Provide the (x, y) coordinate of the cell's center where the given text is located.  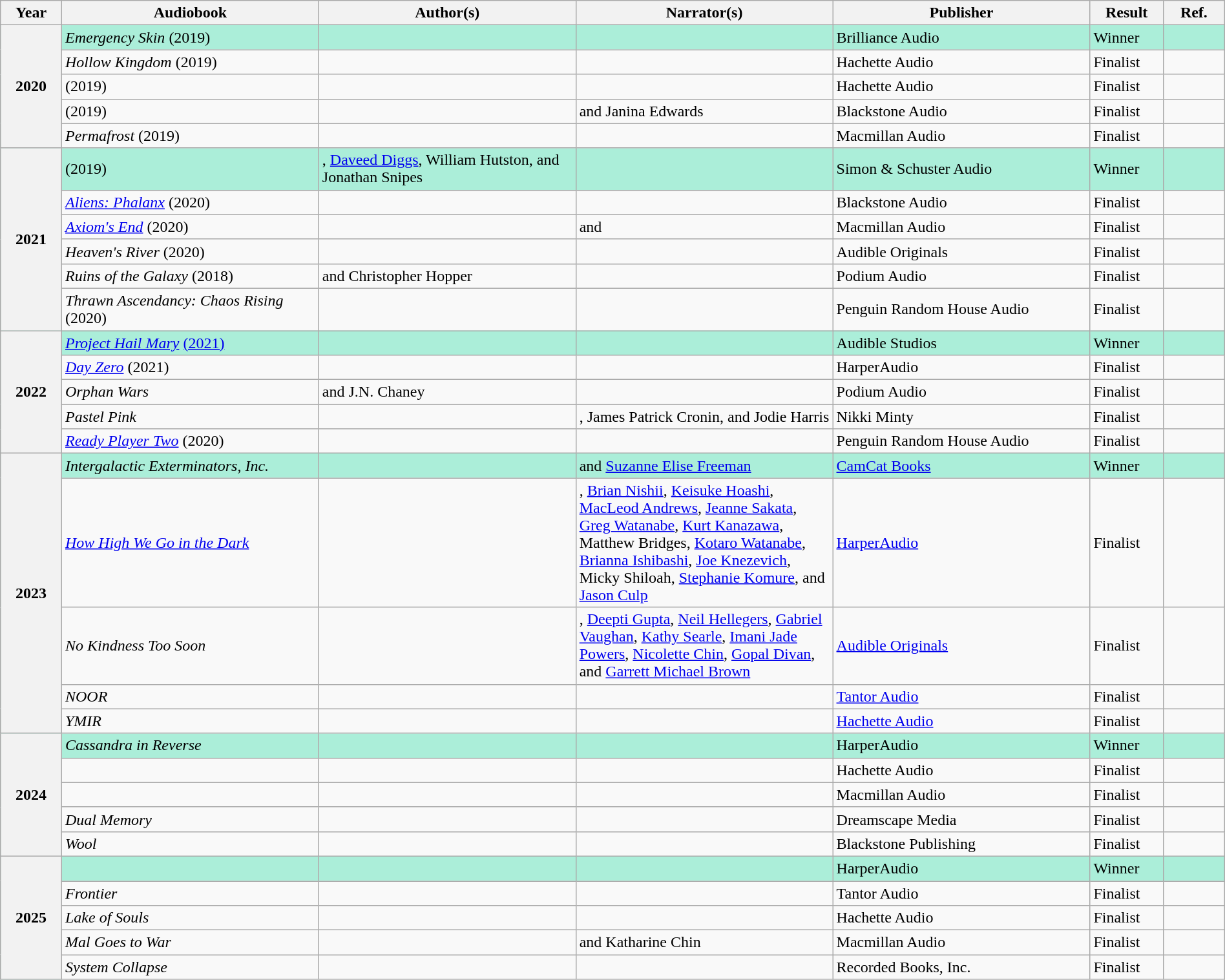
Hollow Kingdom (2019) (190, 62)
, Deepti Gupta, Neil Hellegers, Gabriel Vaughan, Kathy Searle, Imani Jade Powers, Nicolette Chin, Gopal Divan, and Garrett Michael Brown (704, 646)
YMIR (190, 721)
Brilliance Audio (961, 37)
Frontier (190, 893)
Result (1127, 13)
and (704, 227)
Pastel Pink (190, 417)
and Janina Edwards (704, 111)
2025 (31, 917)
Axiom's End (2020) (190, 227)
Mal Goes to War (190, 943)
Intergalactic Exterminators, Inc. (190, 466)
Permafrost (2019) (190, 136)
and Katharine Chin (704, 943)
Audiobook (190, 13)
Heaven's River (2020) (190, 251)
and Christopher Hopper (447, 276)
2024 (31, 795)
Narrator(s) (704, 13)
CamCat Books (961, 466)
Cassandra in Reverse (190, 745)
2021 (31, 239)
Dreamscape Media (961, 819)
Publisher (961, 13)
How High We Go in the Dark (190, 543)
Ready Player Two (2020) (190, 441)
System Collapse (190, 967)
Year (31, 13)
Recorded Books, Inc. (961, 967)
and J.N. Chaney (447, 392)
, James Patrick Cronin, and Jodie Harris (704, 417)
Audible Studios (961, 343)
Ref. (1194, 13)
, Daveed Diggs, William Hutston, and Jonathan Snipes (447, 169)
Emergency Skin (2019) (190, 37)
NOOR (190, 696)
Orphan Wars (190, 392)
2022 (31, 392)
Author(s) (447, 13)
2020 (31, 87)
Blackstone Publishing (961, 844)
and Suzanne Elise Freeman (704, 466)
Day Zero (2021) (190, 368)
Nikki Minty (961, 417)
Simon & Schuster Audio (961, 169)
2023 (31, 593)
Wool (190, 844)
No Kindness Too Soon (190, 646)
Dual Memory (190, 819)
Lake of Souls (190, 918)
Ruins of the Galaxy (2018) (190, 276)
Project Hail Mary (2021) (190, 343)
Thrawn Ascendancy: Chaos Rising (2020) (190, 309)
Aliens: Phalanx (2020) (190, 202)
